Scan for the cell matching the given text and deliver its (x, y) coordinate at center. 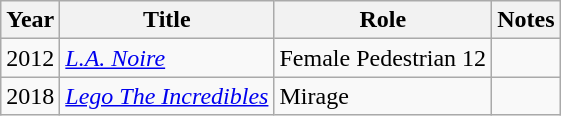
Notes (526, 20)
Role (383, 20)
Lego The Incredibles (167, 96)
Title (167, 20)
2012 (30, 58)
L.A. Noire (167, 58)
Year (30, 20)
Female Pedestrian 12 (383, 58)
Mirage (383, 96)
2018 (30, 96)
